Return the (X, Y) coordinate for the center point of the cell that contains the specified text.  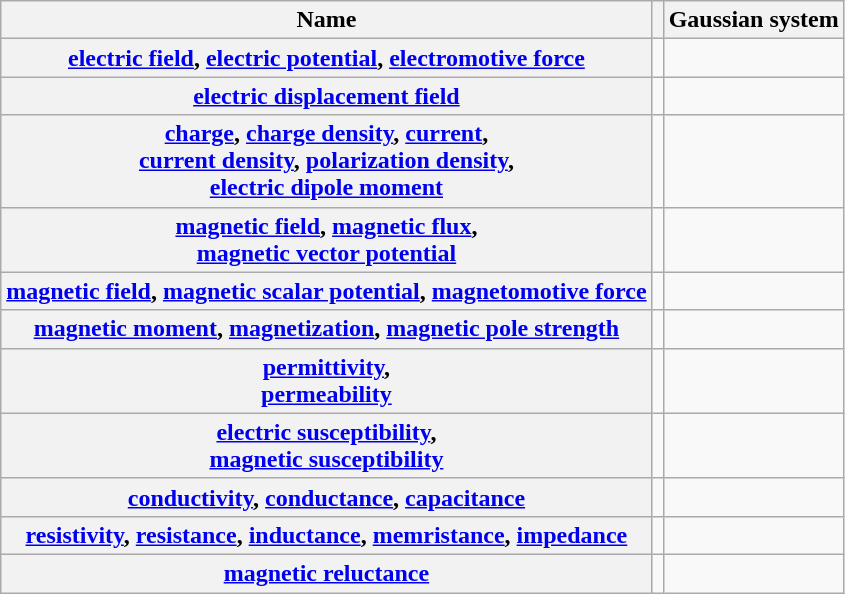
conductivity, conductance, capacitance (326, 497)
magnetic field, magnetic scalar potential, magnetomotive force (326, 291)
magnetic reluctance (326, 573)
magnetic moment, magnetization, magnetic pole strength (326, 329)
Gaussian system (754, 20)
electric displacement field (326, 96)
permittivity,permeability (326, 380)
Name (326, 20)
charge, charge density, current,current density, polarization density,electric dipole moment (326, 161)
electric field, electric potential, electromotive force (326, 58)
resistivity, resistance, inductance, memristance, impedance (326, 535)
electric susceptibility,magnetic susceptibility (326, 446)
magnetic field, magnetic flux,magnetic vector potential (326, 240)
